Identify which cell holds the provided text, then report its [x, y] central coordinate. 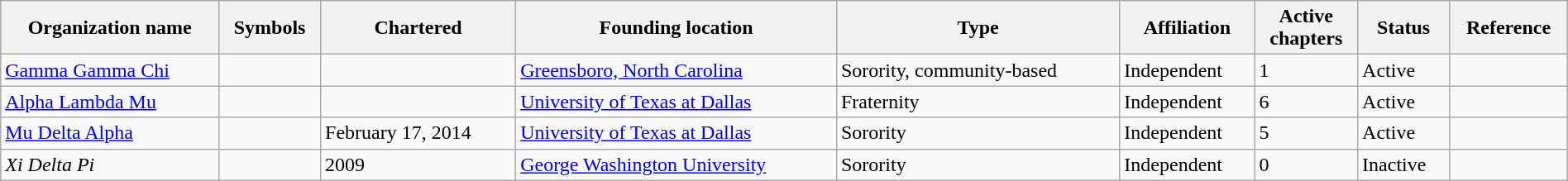
Fraternity [978, 102]
0 [1307, 164]
Mu Delta Alpha [110, 133]
February 17, 2014 [418, 133]
Inactive [1404, 164]
Status [1404, 28]
Affiliation [1188, 28]
Organization name [110, 28]
6 [1307, 102]
Founding location [676, 28]
1 [1307, 70]
Gamma Gamma Chi [110, 70]
Xi Delta Pi [110, 164]
2009 [418, 164]
Sorority, community-based [978, 70]
Type [978, 28]
Greensboro, North Carolina [676, 70]
Alpha Lambda Mu [110, 102]
George Washington University [676, 164]
Activechapters [1307, 28]
Symbols [270, 28]
5 [1307, 133]
Chartered [418, 28]
Reference [1508, 28]
